Return the (x, y) coordinate for the center point of the cell that contains the specified text.  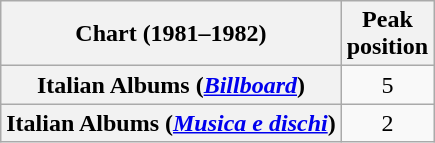
Peakposition (387, 34)
2 (387, 123)
Italian Albums (Billboard) (171, 85)
Chart (1981–1982) (171, 34)
Italian Albums (Musica e dischi) (171, 123)
5 (387, 85)
